Output the [x, y] coordinate of the center of the cell containing the given text.  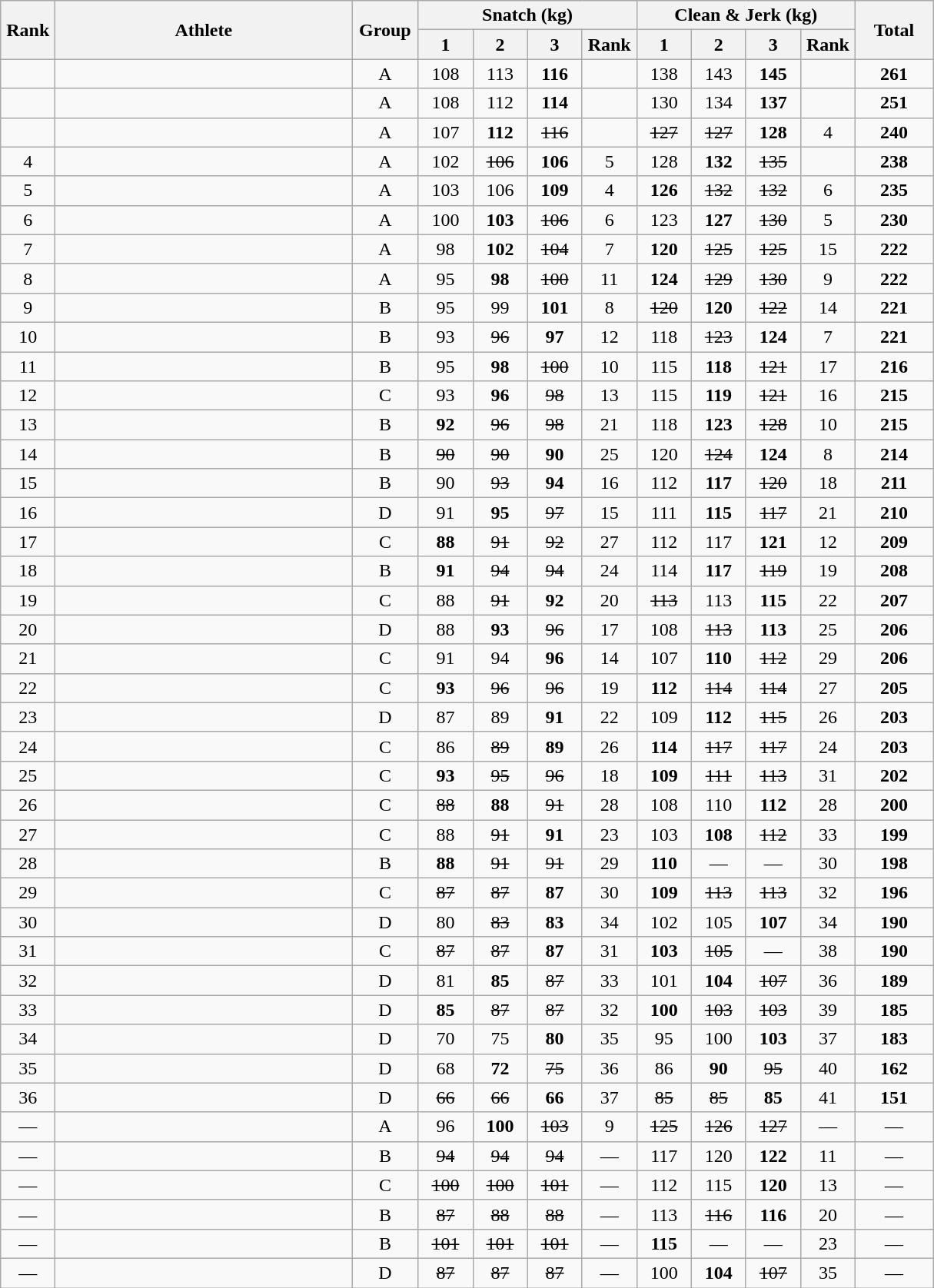
138 [664, 74]
240 [893, 132]
Athlete [204, 30]
Group [385, 30]
205 [893, 688]
137 [773, 103]
81 [446, 981]
230 [893, 220]
135 [773, 161]
162 [893, 1068]
40 [827, 1068]
261 [893, 74]
200 [893, 805]
185 [893, 1010]
Total [893, 30]
Snatch (kg) [527, 15]
216 [893, 367]
235 [893, 191]
129 [718, 278]
70 [446, 1039]
39 [827, 1010]
199 [893, 834]
196 [893, 893]
238 [893, 161]
151 [893, 1097]
251 [893, 103]
198 [893, 864]
211 [893, 483]
68 [446, 1068]
207 [893, 600]
214 [893, 454]
72 [500, 1068]
143 [718, 74]
99 [500, 307]
Clean & Jerk (kg) [746, 15]
145 [773, 74]
209 [893, 542]
189 [893, 981]
208 [893, 571]
210 [893, 513]
41 [827, 1097]
183 [893, 1039]
202 [893, 775]
134 [718, 103]
38 [827, 951]
